Pinpoint the cell where the given text exists, returning its [X, Y] midpoint coordinate. 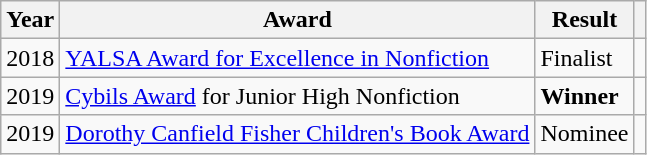
Nominee [584, 134]
Year [30, 20]
2018 [30, 58]
Award [298, 20]
YALSA Award for Excellence in Nonfiction [298, 58]
Result [584, 20]
Dorothy Canfield Fisher Children's Book Award [298, 134]
Winner [584, 96]
Cybils Award for Junior High Nonfiction [298, 96]
Finalist [584, 58]
